Output the [X, Y] coordinate of the center of the cell containing the given text.  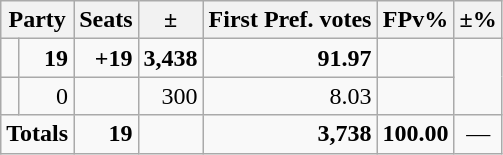
0 [46, 96]
± [170, 20]
Totals [38, 134]
8.03 [290, 96]
±% [478, 20]
3,738 [290, 134]
+19 [106, 58]
Party [38, 20]
3,438 [170, 58]
FPv% [416, 20]
Seats [106, 20]
— [478, 134]
100.00 [416, 134]
First Pref. votes [290, 20]
300 [170, 96]
91.97 [290, 58]
